Locate the cell with the specified text and output its [x, y] center coordinate. 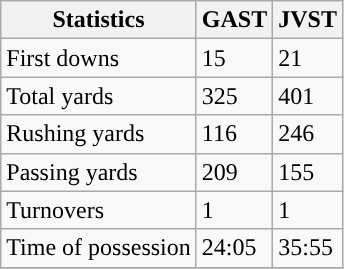
GAST [234, 20]
Passing yards [99, 172]
Total yards [99, 96]
246 [308, 134]
209 [234, 172]
Rushing yards [99, 134]
Time of possession [99, 248]
116 [234, 134]
21 [308, 58]
Statistics [99, 20]
First downs [99, 58]
155 [308, 172]
24:05 [234, 248]
35:55 [308, 248]
15 [234, 58]
JVST [308, 20]
325 [234, 96]
Turnovers [99, 210]
401 [308, 96]
